Search for the cell housing the specified text and yield its (x, y) center coordinate. 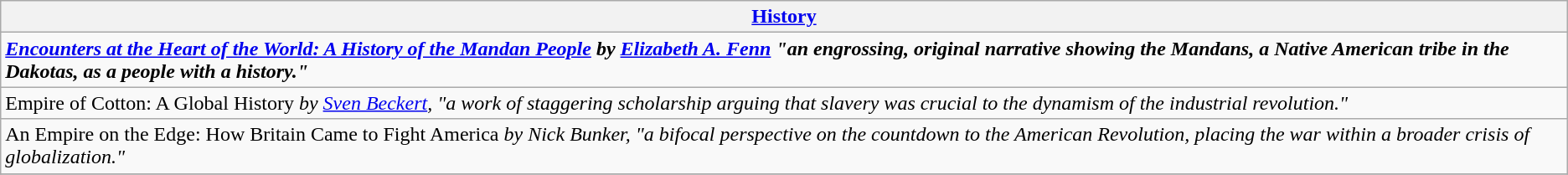
History (784, 17)
